For the text-containing cell, return its midpoint in [X, Y] coordinate format. 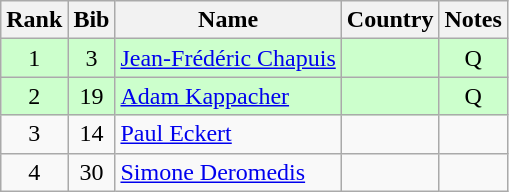
Name [228, 20]
4 [34, 172]
2 [34, 96]
30 [92, 172]
Notes [473, 20]
Bib [92, 20]
Adam Kappacher [228, 96]
Simone Deromedis [228, 172]
Rank [34, 20]
1 [34, 58]
19 [92, 96]
Jean-Frédéric Chapuis [228, 58]
14 [92, 134]
Country [390, 20]
Paul Eckert [228, 134]
